Return the (X, Y) coordinate for the center point of the cell that contains the specified text.  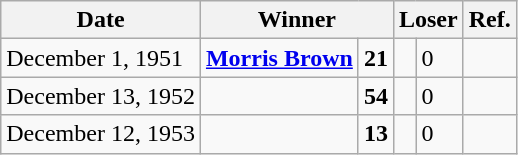
December 12, 1953 (101, 134)
Ref. (490, 20)
13 (376, 134)
Loser (428, 20)
December 1, 1951 (101, 58)
Morris Brown (279, 58)
54 (376, 96)
December 13, 1952 (101, 96)
Winner (296, 20)
Date (101, 20)
21 (376, 58)
